Determine the [X, Y] coordinate at the center of the cell enclosing the given text.  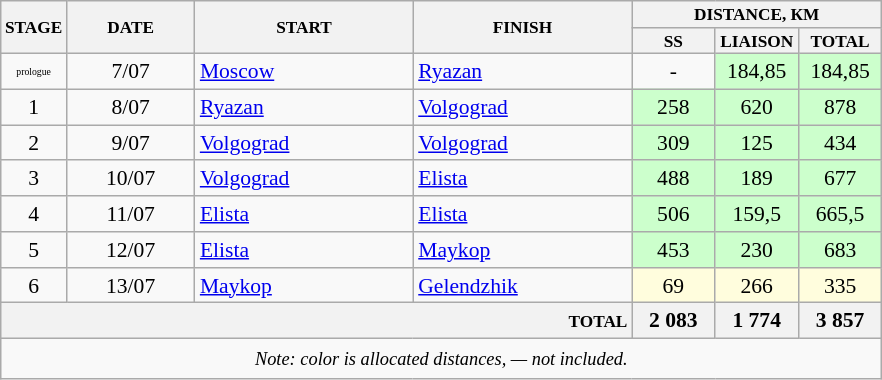
6 [34, 286]
START [304, 28]
665,5 [840, 214]
10/07 [130, 179]
878 [840, 108]
677 [840, 179]
Gelendzhik [522, 286]
5 [34, 250]
620 [756, 108]
309 [674, 143]
12/07 [130, 250]
1 [34, 108]
DATE [130, 28]
3 [34, 179]
1 774 [756, 321]
7/07 [130, 72]
Note: color is allocated distances, — not included. [442, 360]
434 [840, 143]
683 [840, 250]
3 857 [840, 321]
FINISH [522, 28]
69 [674, 286]
4 [34, 214]
506 [674, 214]
11/07 [130, 214]
STAGE [34, 28]
125 [756, 143]
230 [756, 250]
Moscow [304, 72]
189 [756, 179]
335 [840, 286]
2 083 [674, 321]
DISTANCE, КМ [757, 14]
8/07 [130, 108]
LIAISON [756, 41]
258 [674, 108]
13/07 [130, 286]
159,5 [756, 214]
266 [756, 286]
SS [674, 41]
9/07 [130, 143]
453 [674, 250]
488 [674, 179]
2 [34, 143]
prologue [34, 72]
- [674, 72]
